For the text-containing cell, return its midpoint in (X, Y) coordinate format. 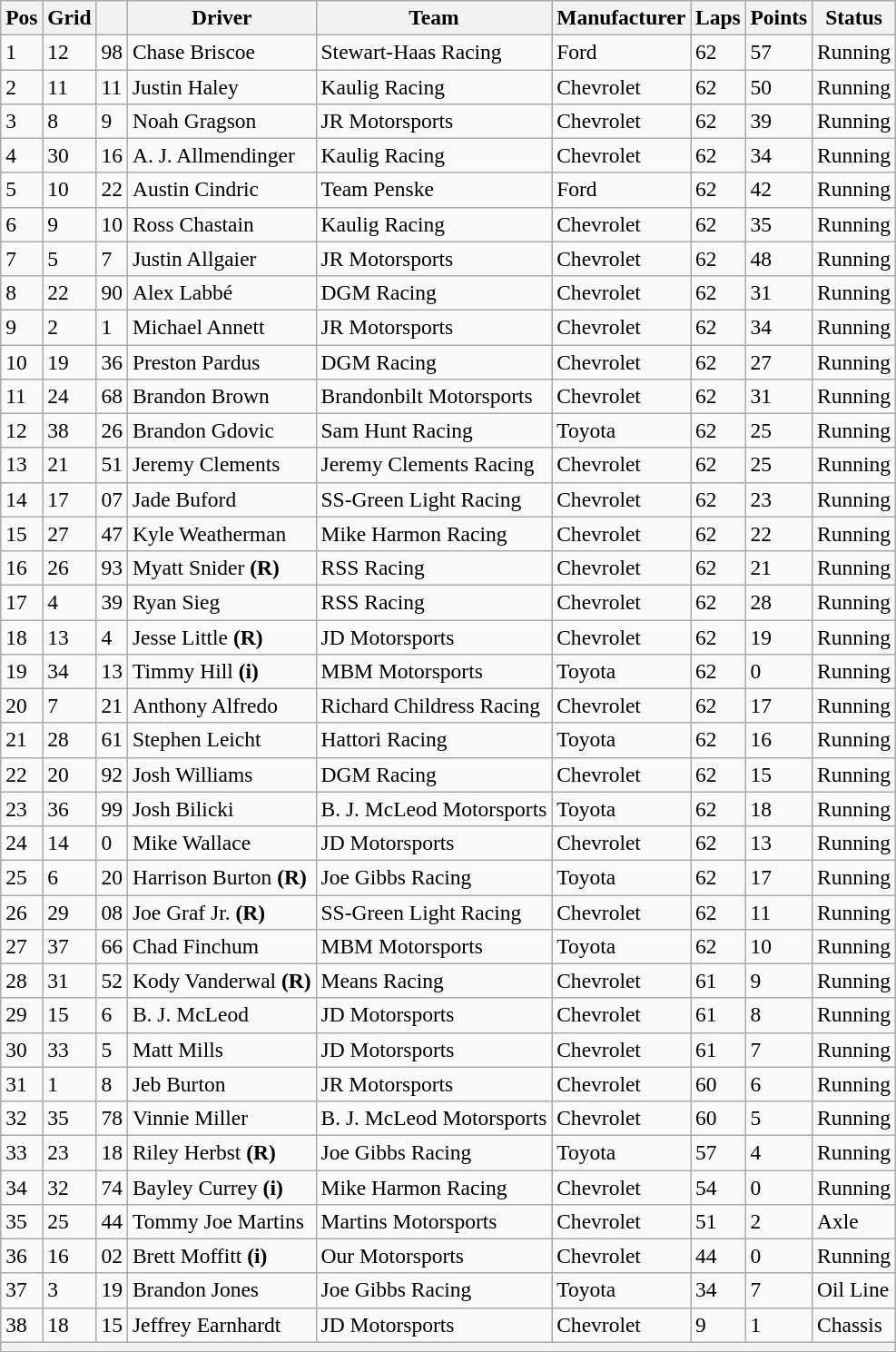
42 (779, 190)
Richard Childress Racing (434, 706)
Chassis (854, 1325)
Jade Buford (222, 499)
Ryan Sieg (222, 602)
54 (719, 1187)
Axle (854, 1221)
Jeffrey Earnhardt (222, 1325)
Grid (69, 17)
Jeb Burton (222, 1084)
Bayley Currey (i) (222, 1187)
Stewart-Haas Racing (434, 52)
Myatt Snider (R) (222, 567)
Mike Wallace (222, 843)
Chad Finchum (222, 946)
Justin Haley (222, 86)
Sam Hunt Racing (434, 430)
Pos (22, 17)
Anthony Alfredo (222, 706)
48 (779, 259)
02 (112, 1256)
Kyle Weatherman (222, 534)
Team (434, 17)
07 (112, 499)
Brandonbilt Motorsports (434, 396)
Chase Briscoe (222, 52)
Laps (719, 17)
Martins Motorsports (434, 1221)
08 (112, 912)
Our Motorsports (434, 1256)
66 (112, 946)
Kody Vanderwal (R) (222, 981)
Josh Williams (222, 775)
Driver (222, 17)
74 (112, 1187)
Oil Line (854, 1290)
92 (112, 775)
50 (779, 86)
Timmy Hill (i) (222, 671)
Brandon Jones (222, 1290)
Means Racing (434, 981)
Hattori Racing (434, 740)
Riley Herbst (R) (222, 1152)
Ross Chastain (222, 224)
Joe Graf Jr. (R) (222, 912)
99 (112, 809)
47 (112, 534)
Brandon Gdovic (222, 430)
Harrison Burton (R) (222, 877)
93 (112, 567)
98 (112, 52)
Justin Allgaier (222, 259)
Brett Moffitt (i) (222, 1256)
Vinnie Miller (222, 1118)
90 (112, 292)
68 (112, 396)
Josh Bilicki (222, 809)
Matt Mills (222, 1050)
Jeremy Clements (222, 465)
Jesse Little (R) (222, 637)
A. J. Allmendinger (222, 155)
B. J. McLeod (222, 1015)
78 (112, 1118)
Brandon Brown (222, 396)
52 (112, 981)
Austin Cindric (222, 190)
Team Penske (434, 190)
Tommy Joe Martins (222, 1221)
Points (779, 17)
Alex Labbé (222, 292)
Status (854, 17)
Manufacturer (621, 17)
Jeremy Clements Racing (434, 465)
Noah Gragson (222, 121)
Preston Pardus (222, 361)
Stephen Leicht (222, 740)
Michael Annett (222, 327)
